Search for the cell housing the specified text and yield its (X, Y) center coordinate. 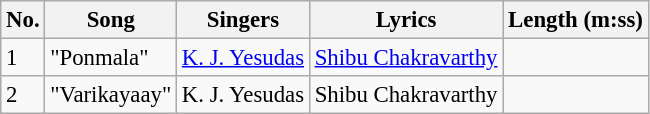
Length (m:ss) (576, 20)
"Ponmala" (111, 58)
1 (23, 58)
Singers (244, 20)
Song (111, 20)
No. (23, 20)
"Varikayaay" (111, 95)
2 (23, 95)
Lyrics (406, 20)
